Determine the [X, Y] coordinate at the center of the cell enclosing the given text.  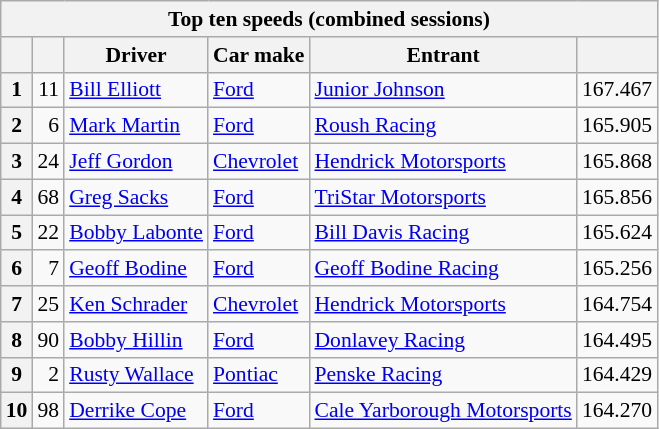
11 [48, 90]
25 [48, 304]
Pontiac [258, 375]
Derrike Cope [136, 411]
Donlavey Racing [442, 340]
24 [48, 162]
Greg Sacks [136, 197]
Bobby Hillin [136, 340]
167.467 [617, 90]
5 [17, 233]
22 [48, 233]
165.905 [617, 126]
Cale Yarborough Motorsports [442, 411]
165.256 [617, 269]
Car make [258, 55]
Bill Davis Racing [442, 233]
164.495 [617, 340]
164.429 [617, 375]
165.868 [617, 162]
Geoff Bodine Racing [442, 269]
Ken Schrader [136, 304]
4 [17, 197]
Top ten speeds (combined sessions) [329, 19]
Rusty Wallace [136, 375]
165.856 [617, 197]
164.270 [617, 411]
Geoff Bodine [136, 269]
Junior Johnson [442, 90]
Driver [136, 55]
Jeff Gordon [136, 162]
Mark Martin [136, 126]
98 [48, 411]
Penske Racing [442, 375]
Entrant [442, 55]
Bobby Labonte [136, 233]
8 [17, 340]
9 [17, 375]
68 [48, 197]
165.624 [617, 233]
3 [17, 162]
1 [17, 90]
Roush Racing [442, 126]
10 [17, 411]
Bill Elliott [136, 90]
TriStar Motorsports [442, 197]
90 [48, 340]
164.754 [617, 304]
